Identify which cell holds the provided text, then report its [X, Y] central coordinate. 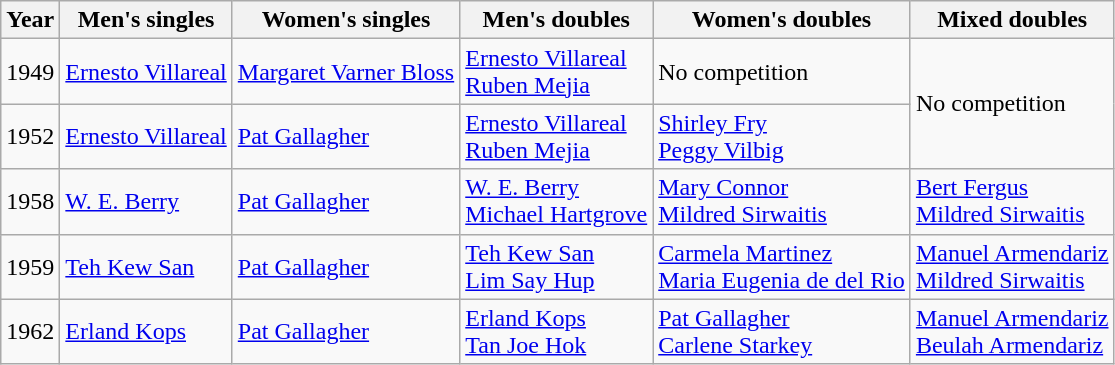
W. E. Berry Michael Hartgrove [556, 202]
Shirley Fry Peggy Vilbig [782, 136]
W. E. Berry [146, 202]
Mixed doubles [1012, 20]
Men's singles [146, 20]
Teh Kew San Lim Say Hup [556, 266]
Carmela Martinez Maria Eugenia de del Rio [782, 266]
Women's singles [346, 20]
1962 [30, 332]
1952 [30, 136]
Erland Kops Tan Joe Hok [556, 332]
1958 [30, 202]
Manuel Armendariz Mildred Sirwaitis [1012, 266]
1959 [30, 266]
Erland Kops [146, 332]
Men's doubles [556, 20]
1949 [30, 72]
Teh Kew San [146, 266]
Women's doubles [782, 20]
Bert Fergus Mildred Sirwaitis [1012, 202]
Pat Gallagher Carlene Starkey [782, 332]
Mary Connor Mildred Sirwaitis [782, 202]
Year [30, 20]
Manuel Armendariz Beulah Armendariz [1012, 332]
Margaret Varner Bloss [346, 72]
